Identify which cell holds the provided text, then report its (X, Y) central coordinate. 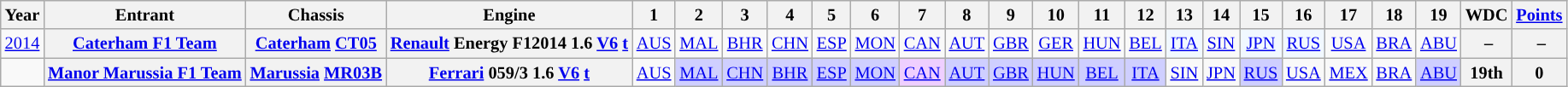
9 (1011, 14)
15 (1261, 14)
1 (654, 14)
16 (1303, 14)
12 (1145, 14)
MEX (1348, 72)
Caterham F1 Team (144, 43)
2014 (22, 43)
Points (1539, 14)
18 (1395, 14)
3 (745, 14)
Ferrari 059/3 1.6 V6 t (509, 72)
WDC (1487, 14)
Engine (509, 14)
Manor Marussia F1 Team (144, 72)
4 (790, 14)
17 (1348, 14)
8 (967, 14)
10 (1056, 14)
2 (699, 14)
13 (1184, 14)
Chassis (316, 14)
6 (875, 14)
19th (1487, 72)
Year (22, 14)
14 (1221, 14)
0 (1539, 72)
7 (923, 14)
11 (1102, 14)
Renault Energy F12014 1.6 V6 t (509, 43)
19 (1439, 14)
GER (1056, 43)
Caterham CT05 (316, 43)
Entrant (144, 14)
5 (832, 14)
Marussia MR03B (316, 72)
